From the cell containing the given text, extract its center point as (X, Y) coordinate. 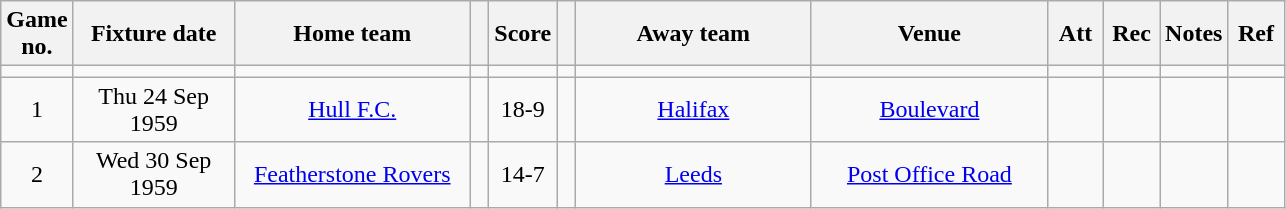
Game no. (37, 34)
Thu 24 Sep 1959 (154, 110)
Wed 30 Sep 1959 (154, 174)
Venue (929, 34)
1 (37, 110)
Score (523, 34)
Away team (693, 34)
Boulevard (929, 110)
Post Office Road (929, 174)
Featherstone Rovers (352, 174)
Att (1075, 34)
14-7 (523, 174)
2 (37, 174)
18-9 (523, 110)
Ref (1256, 34)
Leeds (693, 174)
Halifax (693, 110)
Fixture date (154, 34)
Home team (352, 34)
Notes (1194, 34)
Rec (1132, 34)
Hull F.C. (352, 110)
